Output the (x, y) coordinate of the center of the cell containing the given text.  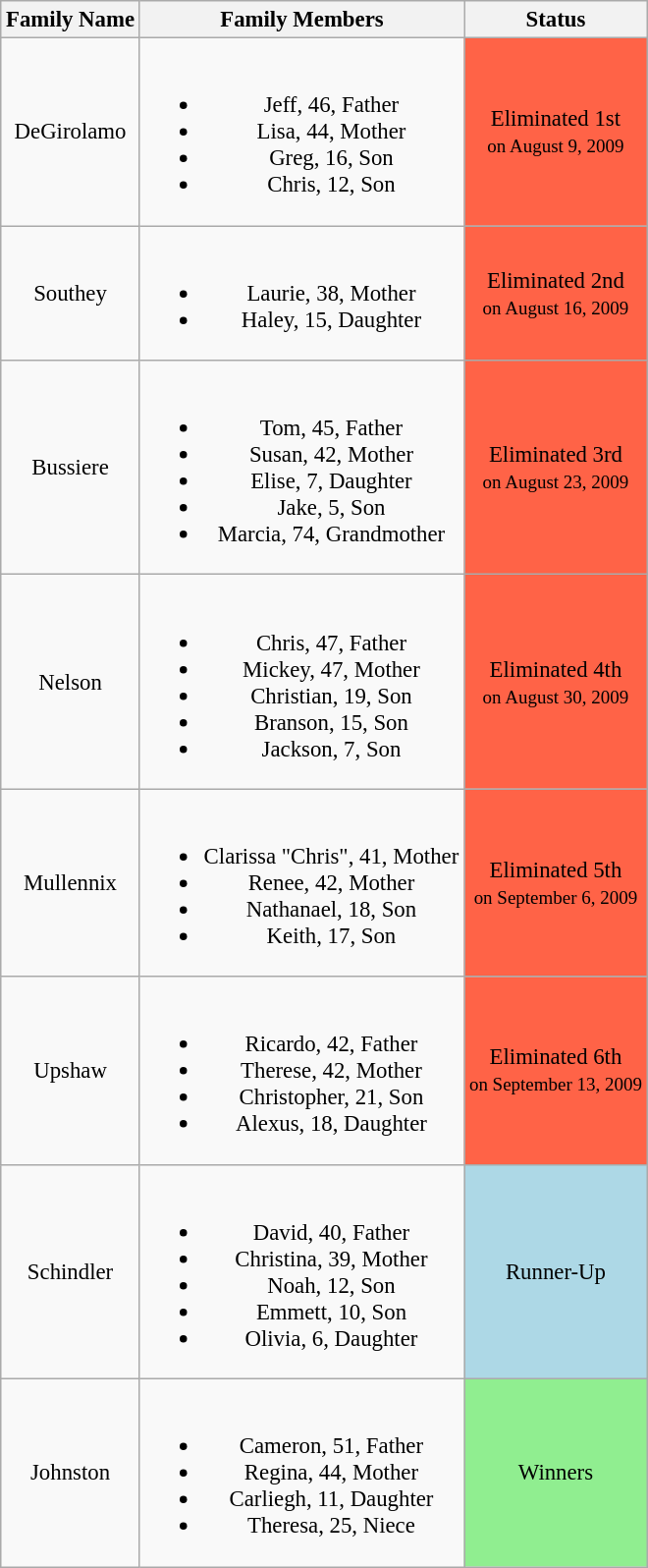
Laurie, 38, MotherHaley, 15, Daughter (301, 293)
Eliminated 2ndon August 16, 2009 (556, 293)
Cameron, 51, FatherRegina, 44, MotherCarliegh, 11, DaughterTheresa, 25, Niece (301, 1474)
Upshaw (71, 1071)
Eliminated 6thon September 13, 2009 (556, 1071)
Family Name (71, 20)
Nelson (71, 682)
Bussiere (71, 468)
Runner-Up (556, 1271)
Family Members (301, 20)
Ricardo, 42, FatherTherese, 42, MotherChristopher, 21, SonAlexus, 18, Daughter (301, 1071)
Eliminated 1ston August 9, 2009 (556, 132)
Mullennix (71, 882)
Eliminated 4thon August 30, 2009 (556, 682)
Southey (71, 293)
Jeff, 46, FatherLisa, 44, MotherGreg, 16, SonChris, 12, Son (301, 132)
Status (556, 20)
Clarissa "Chris", 41, MotherRenee, 42, MotherNathanael, 18, SonKeith, 17, Son (301, 882)
Chris, 47, FatherMickey, 47, MotherChristian, 19, SonBranson, 15, SonJackson, 7, Son (301, 682)
Tom, 45, FatherSusan, 42, MotherElise, 7, DaughterJake, 5, SonMarcia, 74, Grandmother (301, 468)
Johnston (71, 1474)
David, 40, FatherChristina, 39, MotherNoah, 12, SonEmmett, 10, SonOlivia, 6, Daughter (301, 1271)
DeGirolamo (71, 132)
Winners (556, 1474)
Schindler (71, 1271)
Eliminated 3rdon August 23, 2009 (556, 468)
Eliminated 5thon September 6, 2009 (556, 882)
